Search for the cell housing the specified text and yield its [X, Y] center coordinate. 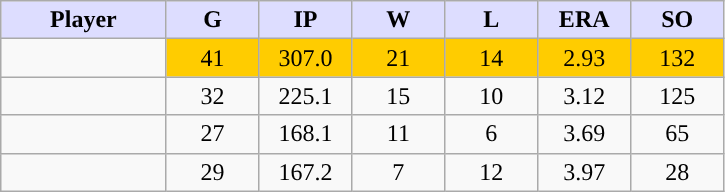
41 [212, 58]
225.1 [306, 96]
3.12 [584, 96]
27 [212, 134]
7 [398, 172]
14 [492, 58]
10 [492, 96]
6 [492, 134]
29 [212, 172]
3.97 [584, 172]
11 [398, 134]
W [398, 20]
ERA [584, 20]
132 [678, 58]
32 [212, 96]
15 [398, 96]
SO [678, 20]
12 [492, 172]
65 [678, 134]
G [212, 20]
28 [678, 172]
IP [306, 20]
307.0 [306, 58]
3.69 [584, 134]
167.2 [306, 172]
2.93 [584, 58]
L [492, 20]
Player [84, 20]
168.1 [306, 134]
125 [678, 96]
21 [398, 58]
